From the cell containing the given text, extract its center point as (X, Y) coordinate. 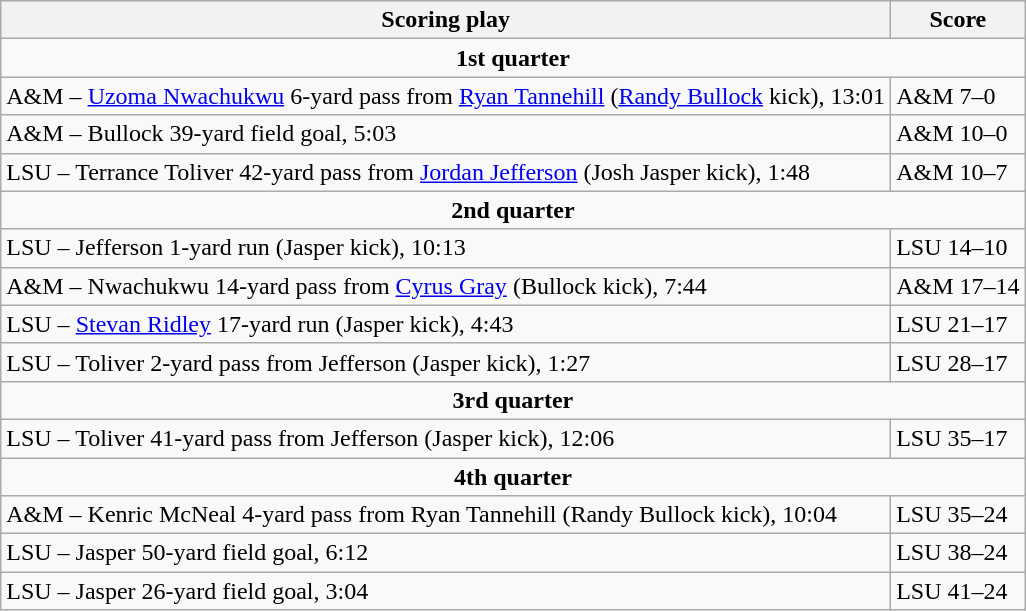
A&M 7–0 (958, 96)
LSU 14–10 (958, 248)
1st quarter (513, 58)
A&M – Bullock 39-yard field goal, 5:03 (446, 134)
LSU 35–17 (958, 438)
3rd quarter (513, 400)
LSU – Jasper 26-yard field goal, 3:04 (446, 591)
A&M 10–7 (958, 172)
Score (958, 20)
LSU 41–24 (958, 591)
A&M – Uzoma Nwachukwu 6-yard pass from Ryan Tannehill (Randy Bullock kick), 13:01 (446, 96)
A&M 10–0 (958, 134)
LSU – Stevan Ridley 17-yard run (Jasper kick), 4:43 (446, 324)
LSU 21–17 (958, 324)
LSU – Jasper 50-yard field goal, 6:12 (446, 553)
LSU – Terrance Toliver 42-yard pass from Jordan Jefferson (Josh Jasper kick), 1:48 (446, 172)
Scoring play (446, 20)
A&M 17–14 (958, 286)
A&M – Kenric McNeal 4-yard pass from Ryan Tannehill (Randy Bullock kick), 10:04 (446, 515)
2nd quarter (513, 210)
A&M – Nwachukwu 14-yard pass from Cyrus Gray (Bullock kick), 7:44 (446, 286)
LSU – Toliver 2-yard pass from Jefferson (Jasper kick), 1:27 (446, 362)
LSU 38–24 (958, 553)
LSU – Jefferson 1-yard run (Jasper kick), 10:13 (446, 248)
4th quarter (513, 477)
LSU 35–24 (958, 515)
LSU 28–17 (958, 362)
LSU – Toliver 41-yard pass from Jefferson (Jasper kick), 12:06 (446, 438)
